Find where the given text appears and provide that cell's center as (X, Y) coordinate. 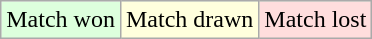
Match drawn (189, 20)
Match lost (316, 20)
Match won (61, 20)
